Output the [X, Y] coordinate of the center of the cell containing the given text.  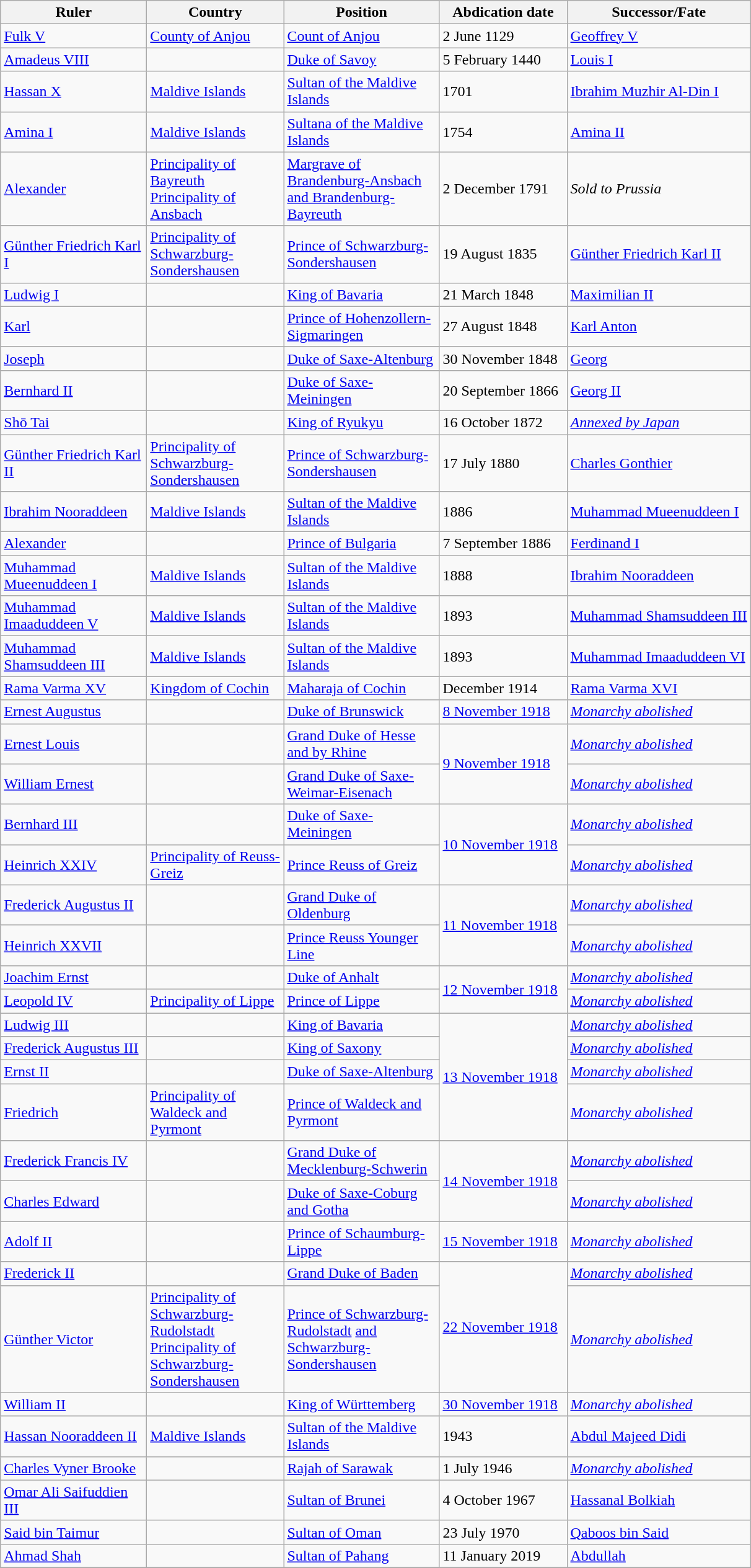
Qaboos bin Said [659, 1532]
Friedrich [74, 1112]
Annexed by Japan [659, 422]
1701 [503, 92]
Georg [659, 358]
Karl Anton [659, 326]
1754 [503, 131]
Frederick Augustus III [74, 1048]
Sultan of Oman [362, 1532]
Amina II [659, 131]
Prince Reuss Younger Line [362, 945]
17 July 1880 [503, 463]
Ludwig III [74, 1025]
Maharaja of Cochin [362, 688]
Ernest Augustus [74, 712]
Grand Duke of Hesse and by Rhine [362, 744]
1943 [503, 1436]
Muhammad Imaaduddeen VI [659, 656]
Grand Duke of Saxe-Weimar-Eisenach [362, 784]
10 November 1918 [503, 844]
Charles Vyner Brooke [74, 1468]
1 July 1946 [503, 1468]
Prince of Lippe [362, 1001]
20 September 1866 [503, 391]
Rajah of Sarawak [362, 1468]
16 October 1872 [503, 422]
Position [362, 12]
Prince of Waldeck and Pyrmont [362, 1112]
Adolf II [74, 1241]
19 August 1835 [503, 254]
Duke of Anhalt [362, 977]
Prince of Bulgaria [362, 544]
Sultan of Pahang [362, 1556]
Charles Gonthier [659, 463]
Bernhard III [74, 825]
Leopold IV [74, 1001]
Principality of BayreuthPrincipality of Ansbach [216, 188]
Günther Victor [74, 1339]
22 November 1918 [503, 1327]
Muhammad Imaaduddeen V [74, 616]
Omar Ali Saifuddien III [74, 1500]
Duke of Saxe-Coburg and Gotha [362, 1202]
13 November 1918 [503, 1077]
Frederick II [74, 1273]
King of Saxony [362, 1048]
11 November 1918 [503, 925]
Prince Reuss of Greiz [362, 864]
Grand Duke of Mecklenburg-Schwerin [362, 1161]
2 June 1129 [503, 36]
Ludwig I [74, 295]
27 August 1848 [503, 326]
Grand Duke of Oldenburg [362, 905]
Sultana of the Maldive Islands [362, 131]
Frederick Augustus II [74, 905]
Country [216, 12]
Rama Varma XV [74, 688]
Maximilian II [659, 295]
Amadeus VIII [74, 60]
Georg II [659, 391]
Fulk V [74, 36]
8 November 1918 [503, 712]
23 July 1970 [503, 1532]
2 December 1791 [503, 188]
Margrave of Brandenburg-Ansbach and Brandenburg-Bayreuth [362, 188]
Prince of Schwarzburg-Rudolstadt and Schwarzburg-Sondershausen [362, 1339]
21 March 1848 [503, 295]
Principality of Waldeck and Pyrmont [216, 1112]
Prince of Hohenzollern-Sigmaringen [362, 326]
Ibrahim Muzhir Al-Din I [659, 92]
Principality of Schwarzburg-RudolstadtPrincipality of Schwarzburg-Sondershausen [216, 1339]
Abdullah [659, 1556]
William Ernest [74, 784]
1886 [503, 512]
Sultan of Brunei [362, 1500]
William II [74, 1404]
Joachim Ernst [74, 977]
Duke of Brunswick [362, 712]
Ruler [74, 12]
Hassan Nooraddeen II [74, 1436]
Ernest Louis [74, 744]
Prince of Schaumburg-Lippe [362, 1241]
Ferdinand I [659, 544]
30 November 1918 [503, 1404]
Duke of Savoy [362, 60]
Amina I [74, 131]
Joseph [74, 358]
5 February 1440 [503, 60]
Geoffrey V [659, 36]
Bernhard II [74, 391]
14 November 1918 [503, 1181]
Principality of Lippe [216, 1001]
Heinrich XXVII [74, 945]
Günther Friedrich Karl I [74, 254]
9 November 1918 [503, 764]
December 1914 [503, 688]
Charles Edward [74, 1202]
Successor/Fate [659, 12]
Frederick Francis IV [74, 1161]
Sold to Prussia [659, 188]
1888 [503, 575]
Hassan X [74, 92]
Heinrich XXIV [74, 864]
Ernst II [74, 1072]
Principality of Reuss-Greiz [216, 864]
Count of Anjou [362, 36]
County of Anjou [216, 36]
7 September 1886 [503, 544]
12 November 1918 [503, 989]
Said bin Taimur [74, 1532]
Kingdom of Cochin [216, 688]
Karl [74, 326]
Abdul Majeed Didi [659, 1436]
15 November 1918 [503, 1241]
Abdication date [503, 12]
30 November 1848 [503, 358]
Grand Duke of Baden [362, 1273]
11 January 2019 [503, 1556]
Shō Tai [74, 422]
Louis I [659, 60]
4 October 1967 [503, 1500]
Rama Varma XVI [659, 688]
Ahmad Shah [74, 1556]
Hassanal Bolkiah [659, 1500]
King of Ryukyu [362, 422]
King of Württemberg [362, 1404]
